Return the (X, Y) coordinate for the center point of the cell that contains the specified text.  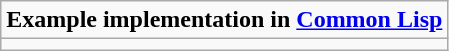
Example implementation in Common Lisp (224, 20)
